Pinpoint the cell where the given text exists, returning its [X, Y] midpoint coordinate. 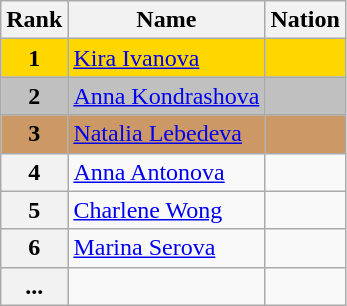
Anna Antonova [166, 172]
2 [34, 96]
3 [34, 134]
Kira Ivanova [166, 58]
Anna Kondrashova [166, 96]
1 [34, 58]
Marina Serova [166, 248]
Name [166, 20]
Rank [34, 20]
4 [34, 172]
Natalia Lebedeva [166, 134]
Nation [305, 20]
5 [34, 210]
Charlene Wong [166, 210]
... [34, 286]
6 [34, 248]
